Locate the cell with the specified text and output its [x, y] center coordinate. 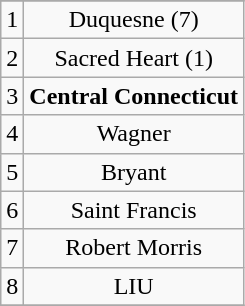
3 [12, 96]
Robert Morris [134, 248]
Wagner [134, 134]
LIU [134, 286]
1 [12, 20]
Sacred Heart (1) [134, 58]
2 [12, 58]
Central Connecticut [134, 96]
7 [12, 248]
5 [12, 172]
6 [12, 210]
8 [12, 286]
Duquesne (7) [134, 20]
4 [12, 134]
Saint Francis [134, 210]
Bryant [134, 172]
